Determine the (X, Y) coordinate at the center of the cell enclosing the given text.  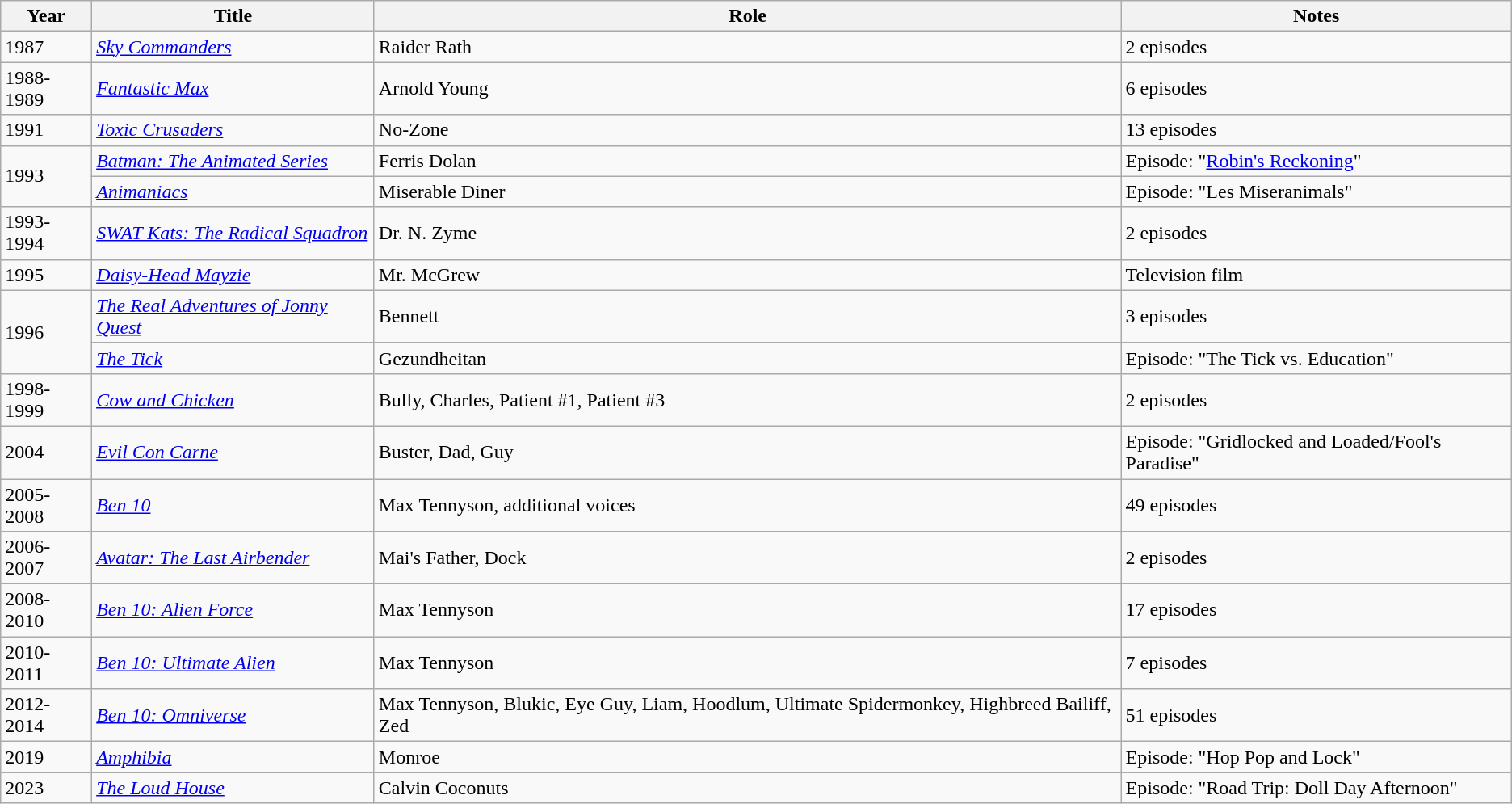
Year (47, 16)
The Loud House (233, 788)
Episode: "Road Trip: Doll Day Afternoon" (1317, 788)
Fantastic Max (233, 89)
Episode: "Les Miseranimals" (1317, 192)
Ben 10: Omniverse (233, 716)
1988-1989 (47, 89)
Episode: "Robin's Reckoning" (1317, 161)
Episode: "Gridlocked and Loaded/Fool's Paradise" (1317, 453)
Gezundheitan (748, 358)
Ben 10: Ultimate Alien (233, 663)
Dr. N. Zyme (748, 233)
Amphibia (233, 757)
1998-1999 (47, 399)
2012-2014 (47, 716)
1993-1994 (47, 233)
Bennett (748, 317)
Episode: "The Tick vs. Education" (1317, 358)
2019 (47, 757)
Cow and Chicken (233, 399)
Buster, Dad, Guy (748, 453)
2005-2008 (47, 504)
The Tick (233, 358)
Max Tennyson, additional voices (748, 504)
Sky Commanders (233, 47)
No-Zone (748, 130)
1991 (47, 130)
Max Tennyson, Blukic, Eye Guy, Liam, Hoodlum, Ultimate Spidermonkey, Highbreed Bailiff, Zed (748, 716)
Role (748, 16)
1993 (47, 176)
Ben 10 (233, 504)
Evil Con Carne (233, 453)
Bully, Charles, Patient #1, Patient #3 (748, 399)
Ferris Dolan (748, 161)
Raider Rath (748, 47)
Calvin Coconuts (748, 788)
Monroe (748, 757)
2004 (47, 453)
Title (233, 16)
Ben 10: Alien Force (233, 611)
Batman: The Animated Series (233, 161)
Arnold Young (748, 89)
Episode: "Hop Pop and Lock" (1317, 757)
Mr. McGrew (748, 275)
1996 (47, 331)
Daisy-Head Mayzie (233, 275)
Animaniacs (233, 192)
7 episodes (1317, 663)
49 episodes (1317, 504)
3 episodes (1317, 317)
2010-2011 (47, 663)
17 episodes (1317, 611)
1987 (47, 47)
6 episodes (1317, 89)
13 episodes (1317, 130)
The Real Adventures of Jonny Quest (233, 317)
Avatar: The Last Airbender (233, 558)
2006-2007 (47, 558)
Mai's Father, Dock (748, 558)
SWAT Kats: The Radical Squadron (233, 233)
1995 (47, 275)
Miserable Diner (748, 192)
2008-2010 (47, 611)
51 episodes (1317, 716)
2023 (47, 788)
Television film (1317, 275)
Notes (1317, 16)
Toxic Crusaders (233, 130)
